Return (x, y) of the center of cell containing provided text 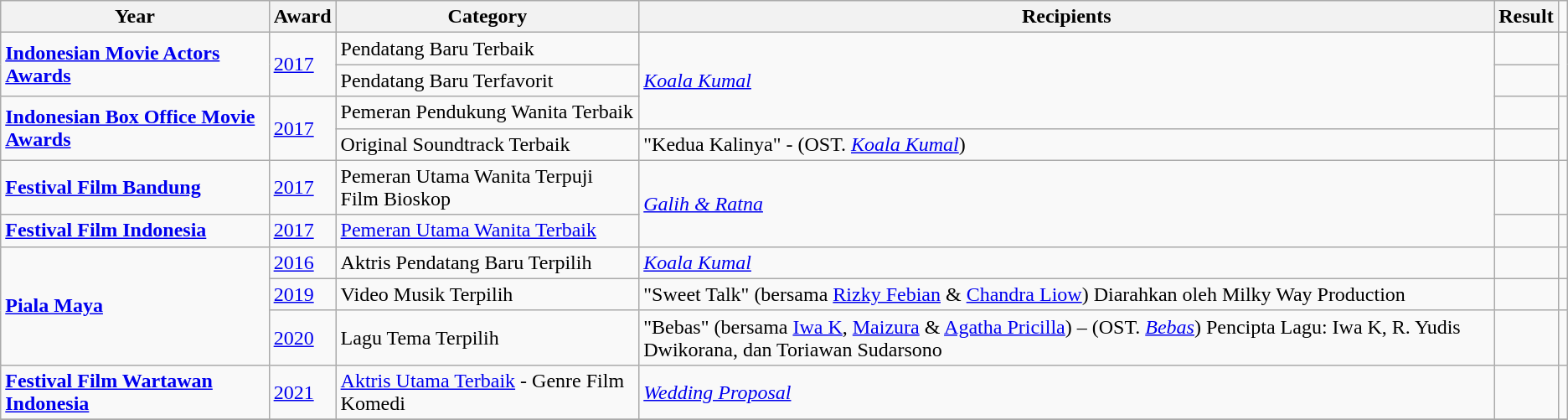
Festival Film Indonesia (135, 231)
Wedding Proposal (1067, 392)
Original Soundtrack Terbaik (487, 144)
2020 (302, 337)
Lagu Tema Terpilih (487, 337)
"Bebas" (bersama Iwa K, Maizura & Agatha Pricilla) – (OST. Bebas) Pencipta Lagu: Iwa K, R. Yudis Dwikorana, dan Toriawan Sudarsono (1067, 337)
Festival Film Wartawan Indonesia (135, 392)
Pemeran Utama Wanita Terpuji Film Bioskop (487, 188)
Pendatang Baru Terbaik (487, 49)
"Kedua Kalinya" - (OST. Koala Kumal) (1067, 144)
Festival Film Bandung (135, 188)
Pemeran Utama Wanita Terbaik (487, 231)
Indonesian Movie Actors Awards (135, 65)
"Sweet Talk" (bersama Rizky Febian & Chandra Liow) Diarahkan oleh Milky Way Production (1067, 294)
Category (487, 17)
Aktris Utama Terbaik - Genre Film Komedi (487, 392)
Pendatang Baru Terfavorit (487, 80)
2019 (302, 294)
2016 (302, 262)
Galih & Ratna (1067, 203)
Pemeran Pendukung Wanita Terbaik (487, 112)
2021 (302, 392)
Result (1526, 17)
Video Musik Terpilih (487, 294)
Year (135, 17)
Indonesian Box Office Movie Awards (135, 128)
Piala Maya (135, 305)
Award (302, 17)
Recipients (1067, 17)
Aktris Pendatang Baru Terpilih (487, 262)
